Detect which cell encompasses the target text, then output its [x, y] center coordinate. 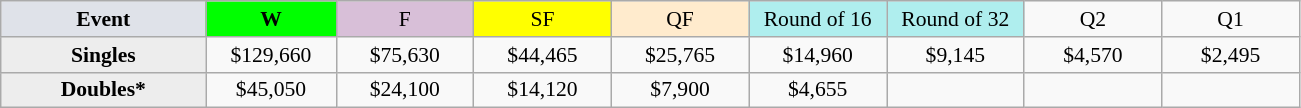
$9,145 [955, 55]
$4,570 [1093, 55]
Q2 [1093, 19]
QF [680, 19]
W [271, 19]
$25,765 [680, 55]
Event [104, 19]
$45,050 [271, 90]
SF [543, 19]
$7,900 [680, 90]
$44,465 [543, 55]
Q1 [1231, 19]
$14,960 [818, 55]
Singles [104, 55]
Doubles* [104, 90]
$14,120 [543, 90]
Round of 32 [955, 19]
$4,655 [818, 90]
$24,100 [405, 90]
$129,660 [271, 55]
F [405, 19]
$2,495 [1231, 55]
$75,630 [405, 55]
Round of 16 [818, 19]
